From the cell containing the given text, extract its center point as (x, y) coordinate. 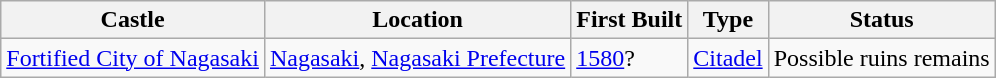
Possible ruins remains (882, 58)
First Built (630, 20)
Fortified City of Nagasaki (133, 58)
Location (417, 20)
Status (882, 20)
Castle (133, 20)
Type (728, 20)
Citadel (728, 58)
1580? (630, 58)
Nagasaki, Nagasaki Prefecture (417, 58)
